Pinpoint the cell where the given text exists, returning its (x, y) midpoint coordinate. 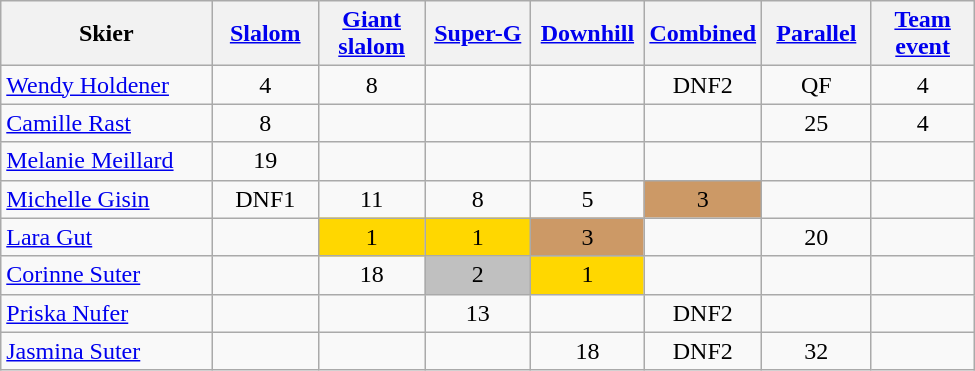
Slalom (266, 34)
Super-G (478, 34)
Downhill (588, 34)
5 (588, 199)
20 (816, 237)
11 (372, 199)
2 (478, 275)
Team event (922, 34)
Lara Gut (106, 237)
Camille Rast (106, 123)
Combined (703, 34)
Giant slalom (372, 34)
13 (478, 313)
Skier (106, 34)
Parallel (816, 34)
25 (816, 123)
Michelle Gisin (106, 199)
Corinne Suter (106, 275)
Melanie Meillard (106, 161)
19 (266, 161)
32 (816, 351)
Priska Nufer (106, 313)
QF (816, 85)
Wendy Holdener (106, 85)
Jasmina Suter (106, 351)
DNF1 (266, 199)
